Find where the given text appears and provide that cell's center as [x, y] coordinate. 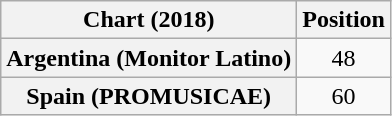
48 [344, 58]
Argentina (Monitor Latino) [149, 58]
Chart (2018) [149, 20]
Spain (PROMUSICAE) [149, 96]
60 [344, 96]
Position [344, 20]
